Return (x, y) of the center of cell containing provided text 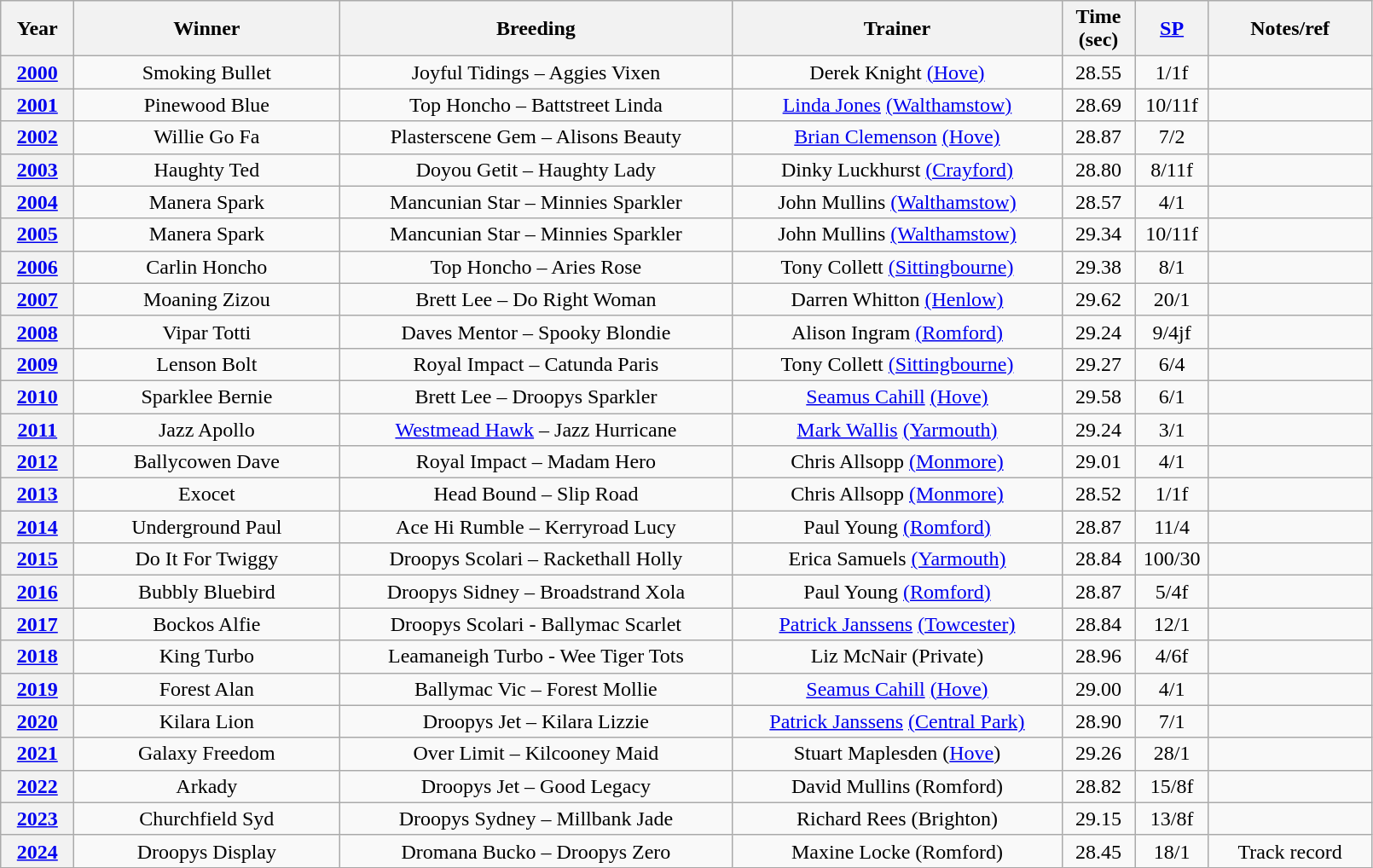
Sparklee Bernie (206, 396)
2004 (38, 202)
29.26 (1098, 754)
Churchfield Syd (206, 819)
2022 (38, 786)
Do It For Twiggy (206, 559)
13/8f (1172, 819)
7/1 (1172, 721)
Westmead Hawk – Jazz Hurricane (536, 429)
29.34 (1098, 234)
28/1 (1172, 754)
Vipar Totti (206, 332)
2002 (38, 137)
Haughty Ted (206, 170)
Droopys Scolari – Rackethall Holly (536, 559)
Droopys Scolari - Ballymac Scarlet (536, 624)
28.69 (1098, 105)
Daves Mentor – Spooky Blondie (536, 332)
Notes/ref (1289, 29)
Year (38, 29)
David Mullins (Romford) (897, 786)
12/1 (1172, 624)
29.38 (1098, 267)
SP (1172, 29)
11/4 (1172, 527)
King Turbo (206, 657)
Over Limit – Kilcooney Maid (536, 754)
100/30 (1172, 559)
Plasterscene Gem – Alisons Beauty (536, 137)
7/2 (1172, 137)
2007 (38, 299)
29.62 (1098, 299)
Droopys Sydney – Millbank Jade (536, 819)
Smoking Bullet (206, 72)
Joyful Tidings – Aggies Vixen (536, 72)
28.57 (1098, 202)
2000 (38, 72)
Arkady (206, 786)
Droopys Jet – Good Legacy (536, 786)
8/11f (1172, 170)
Droopys Jet – Kilara Lizzie (536, 721)
Jazz Apollo (206, 429)
20/1 (1172, 299)
Ballycowen Dave (206, 462)
Droopys Sidney – Broadstrand Xola (536, 592)
Underground Paul (206, 527)
2006 (38, 267)
2010 (38, 396)
5/4f (1172, 592)
Carlin Honcho (206, 267)
Lenson Bolt (206, 364)
8/1 (1172, 267)
Willie Go Fa (206, 137)
29.00 (1098, 689)
Galaxy Freedom (206, 754)
Liz McNair (Private) (897, 657)
Royal Impact – Catunda Paris (536, 364)
Brett Lee – Droopys Sparkler (536, 396)
2003 (38, 170)
28.96 (1098, 657)
2013 (38, 495)
Kilara Lion (206, 721)
Patrick Janssens (Central Park) (897, 721)
Trainer (897, 29)
3/1 (1172, 429)
2016 (38, 592)
2015 (38, 559)
2001 (38, 105)
28.82 (1098, 786)
Droopys Display (206, 851)
Dinky Luckhurst (Crayford) (897, 170)
Erica Samuels (Yarmouth) (897, 559)
Brett Lee – Do Right Woman (536, 299)
9/4jf (1172, 332)
Breeding (536, 29)
Ace Hi Rumble – Kerryroad Lucy (536, 527)
2019 (38, 689)
Dromana Bucko – Droopys Zero (536, 851)
2023 (38, 819)
6/1 (1172, 396)
28.55 (1098, 72)
29.58 (1098, 396)
4/6f (1172, 657)
2018 (38, 657)
Bubbly Bluebird (206, 592)
Derek Knight (Hove) (897, 72)
18/1 (1172, 851)
2017 (38, 624)
Maxine Locke (Romford) (897, 851)
29.27 (1098, 364)
Head Bound – Slip Road (536, 495)
Richard Rees (Brighton) (897, 819)
2005 (38, 234)
Darren Whitton (Henlow) (897, 299)
2021 (38, 754)
Leamaneigh Turbo - Wee Tiger Tots (536, 657)
Linda Jones (Walthamstow) (897, 105)
15/8f (1172, 786)
28.45 (1098, 851)
Doyou Getit – Haughty Lady (536, 170)
Forest Alan (206, 689)
Exocet (206, 495)
Top Honcho – Battstreet Linda (536, 105)
Alison Ingram (Romford) (897, 332)
Bockos Alfie (206, 624)
2012 (38, 462)
2011 (38, 429)
Moaning Zizou (206, 299)
Mark Wallis (Yarmouth) (897, 429)
Top Honcho – Aries Rose (536, 267)
Stuart Maplesden (Hove) (897, 754)
2008 (38, 332)
Track record (1289, 851)
2020 (38, 721)
Brian Clemenson (Hove) (897, 137)
Winner (206, 29)
2024 (38, 851)
Royal Impact – Madam Hero (536, 462)
28.90 (1098, 721)
Patrick Janssens (Towcester) (897, 624)
Ballymac Vic – Forest Mollie (536, 689)
Time (sec) (1098, 29)
29.15 (1098, 819)
29.01 (1098, 462)
2009 (38, 364)
Pinewood Blue (206, 105)
28.80 (1098, 170)
28.52 (1098, 495)
6/4 (1172, 364)
2014 (38, 527)
